Pinpoint the cell where the given text exists, returning its [x, y] midpoint coordinate. 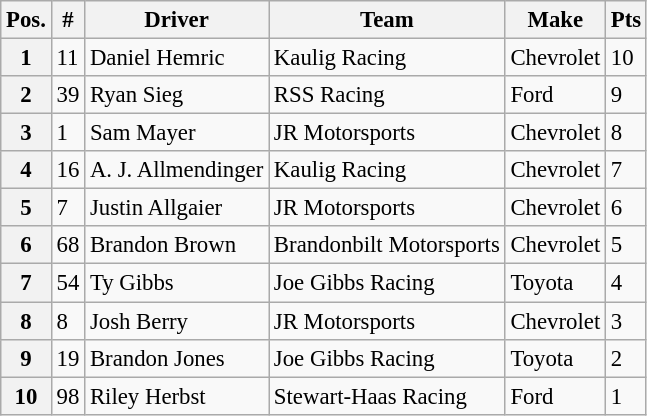
Stewart-Haas Racing [388, 396]
Justin Allgaier [177, 208]
RSS Racing [388, 95]
Daniel Hemric [177, 58]
16 [68, 170]
Driver [177, 20]
Riley Herbst [177, 396]
Pts [626, 20]
68 [68, 245]
A. J. Allmendinger [177, 170]
54 [68, 283]
98 [68, 396]
11 [68, 58]
19 [68, 358]
39 [68, 95]
Ty Gibbs [177, 283]
Josh Berry [177, 321]
Sam Mayer [177, 133]
Brandon Jones [177, 358]
Brandonbilt Motorsports [388, 245]
Make [555, 20]
Brandon Brown [177, 245]
# [68, 20]
Ryan Sieg [177, 95]
Team [388, 20]
Pos. [26, 20]
